From the cell containing the given text, extract its center point as (X, Y) coordinate. 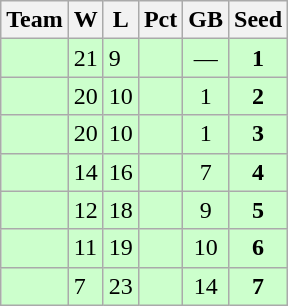
W (86, 20)
6 (258, 248)
18 (120, 210)
Seed (258, 20)
3 (258, 134)
23 (120, 286)
GB (206, 20)
4 (258, 172)
L (120, 20)
21 (86, 58)
2 (258, 96)
— (206, 58)
11 (86, 248)
Pct (160, 20)
12 (86, 210)
Team (35, 20)
19 (120, 248)
16 (120, 172)
5 (258, 210)
